Capture the cell that displays the provided text and extract its [X, Y] central coordinate. 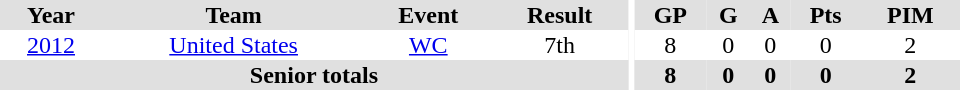
2012 [51, 45]
7th [560, 45]
GP [670, 15]
A [770, 15]
G [728, 15]
PIM [910, 15]
Event [428, 15]
WC [428, 45]
Result [560, 15]
United States [234, 45]
Senior totals [314, 75]
Pts [826, 15]
Year [51, 15]
Team [234, 15]
